Detect which cell encompasses the target text, then output its (x, y) center coordinate. 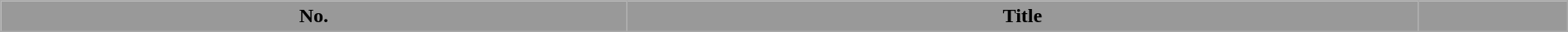
No. (314, 16)
Title (1022, 16)
